Return the [x, y] coordinate for the center point of the cell that contains the specified text.  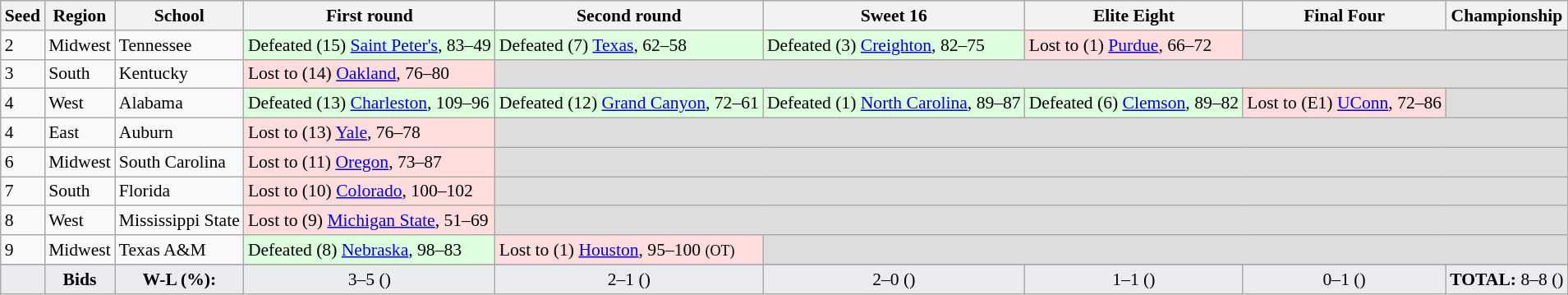
Region [80, 16]
6 [23, 162]
Lost to (E1) UConn, 72–86 [1344, 104]
Tennessee [179, 45]
Sweet 16 [894, 16]
South Carolina [179, 162]
Lost to (14) Oakland, 76–80 [370, 74]
Lost to (1) Purdue, 66–72 [1134, 45]
Defeated (15) Saint Peter's, 83–49 [370, 45]
Elite Eight [1134, 16]
East [80, 133]
9 [23, 250]
Lost to (11) Oregon, 73–87 [370, 162]
Final Four [1344, 16]
Defeated (3) Creighton, 82–75 [894, 45]
Defeated (12) Grand Canyon, 72–61 [629, 104]
Texas A&M [179, 250]
7 [23, 191]
Mississippi State [179, 221]
Defeated (13) Charleston, 109–96 [370, 104]
Auburn [179, 133]
Defeated (1) North Carolina, 89–87 [894, 104]
Seed [23, 16]
2–1 () [629, 279]
3–5 () [370, 279]
Defeated (8) Nebraska, 98–83 [370, 250]
Defeated (6) Clemson, 89–82 [1134, 104]
School [179, 16]
Second round [629, 16]
First round [370, 16]
Kentucky [179, 74]
Lost to (10) Colorado, 100–102 [370, 191]
Alabama [179, 104]
Lost to (1) Houston, 95–100 (OT) [629, 250]
Florida [179, 191]
Lost to (13) Yale, 76–78 [370, 133]
2 [23, 45]
W-L (%): [179, 279]
1–1 () [1134, 279]
TOTAL: 8–8 () [1506, 279]
Bids [80, 279]
Defeated (7) Texas, 62–58 [629, 45]
0–1 () [1344, 279]
3 [23, 74]
8 [23, 221]
2–0 () [894, 279]
Lost to (9) Michigan State, 51–69 [370, 221]
Championship [1506, 16]
